Provide the (X, Y) coordinate of the cell's center where the given text is located.  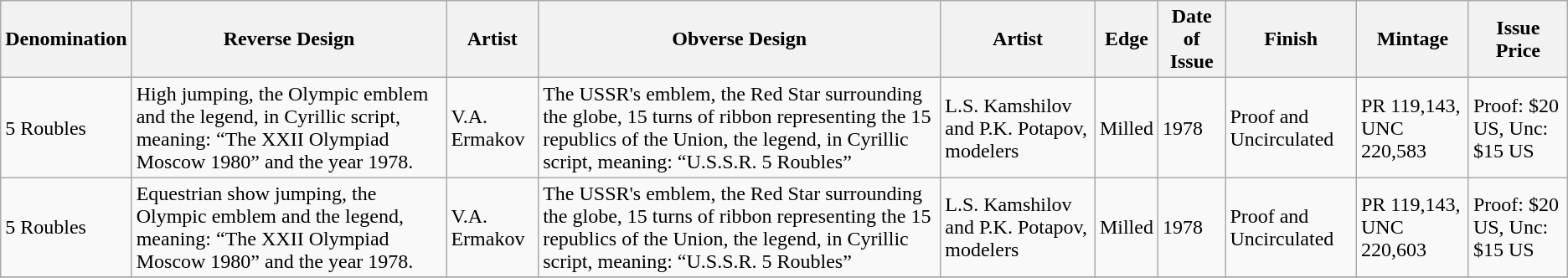
Reverse Design (289, 39)
Equestrian show jumping, the Olympic emblem and the legend, meaning: “The XXII Olympiad Moscow 1980” and the year 1978. (289, 228)
Edge (1126, 39)
Date of Issue (1191, 39)
PR 119,143, UNC 220,583 (1412, 127)
Mintage (1412, 39)
Finish (1292, 39)
Denomination (66, 39)
Obverse Design (740, 39)
High jumping, the Olympic emblem and the legend, in Cyrillic script, meaning: “The XXII Olympiad Moscow 1980” and the year 1978. (289, 127)
Issue Price (1518, 39)
PR 119,143, UNC 220,603 (1412, 228)
